For the text-containing cell, return its midpoint in [X, Y] coordinate format. 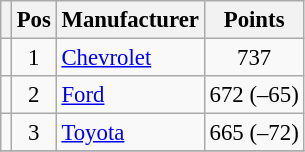
Points [254, 20]
3 [34, 133]
Manufacturer [130, 20]
665 (–72) [254, 133]
Ford [130, 95]
737 [254, 58]
Toyota [130, 133]
2 [34, 95]
Chevrolet [130, 58]
672 (–65) [254, 95]
Pos [34, 20]
1 [34, 58]
